Pinpoint the cell where the given text exists, returning its (X, Y) midpoint coordinate. 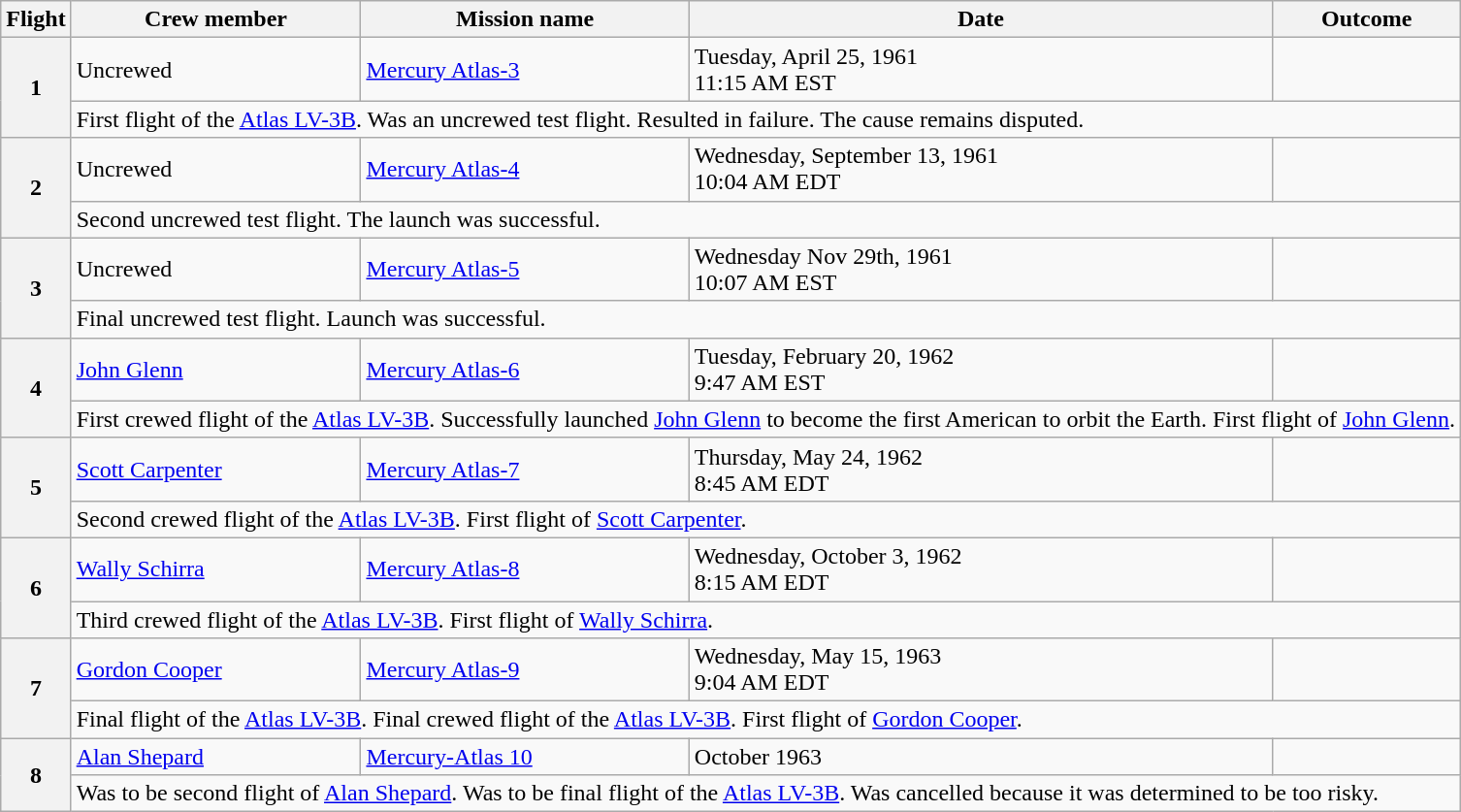
Tuesday, February 20, 19629:47 AM EST (980, 369)
Wednesday Nov 29th, 196110:07 AM EST (980, 270)
3 (36, 287)
John Glenn (215, 369)
Gordon Cooper (215, 669)
6 (36, 588)
Date (980, 19)
Thursday, May 24, 19628:45 AM EDT (980, 470)
2 (36, 188)
Mercury Atlas-8 (525, 568)
Second uncrewed test flight. The launch was successful. (765, 219)
Outcome (1367, 19)
Final uncrewed test flight. Launch was successful. (765, 319)
Mercury Atlas-5 (525, 270)
Wednesday, October 3, 19628:15 AM EDT (980, 568)
1 (36, 87)
4 (36, 388)
Mercury Atlas-3 (525, 70)
Mercury Atlas-7 (525, 470)
Third crewed flight of the Atlas LV-3B. First flight of Wally Schirra. (765, 620)
Wednesday, May 15, 19639:04 AM EDT (980, 669)
First flight of the Atlas LV-3B. Was an uncrewed test flight. Resulted in failure. The cause remains disputed. (765, 119)
Scott Carpenter (215, 470)
Alan Shepard (215, 757)
Was to be second flight of Alan Shepard. Was to be final flight of the Atlas LV-3B. Was cancelled because it was determined to be too risky. (765, 794)
Wally Schirra (215, 568)
8 (36, 775)
Mercury Atlas-4 (525, 169)
Wednesday, September 13, 196110:04 AM EDT (980, 169)
Final flight of the Atlas LV-3B. Final crewed flight of the Atlas LV-3B. First flight of Gordon Cooper. (765, 720)
October 1963 (980, 757)
First crewed flight of the Atlas LV-3B. Successfully launched John Glenn to become the first American to orbit the Earth. First flight of John Glenn. (765, 419)
Tuesday, April 25, 196111:15 AM EST (980, 70)
5 (36, 487)
7 (36, 689)
Mercury Atlas-6 (525, 369)
Second crewed flight of the Atlas LV-3B. First flight of Scott Carpenter. (765, 519)
Crew member (215, 19)
Mercury-Atlas 10 (525, 757)
Mercury Atlas-9 (525, 669)
Flight (36, 19)
Mission name (525, 19)
